Determine the (X, Y) coordinate at the center of the cell enclosing the given text.  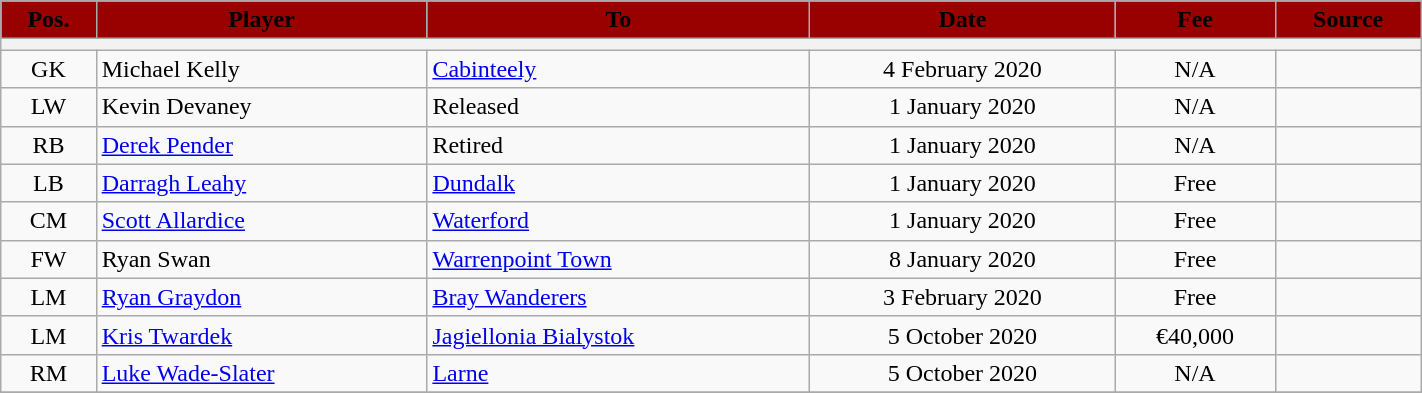
8 January 2020 (962, 259)
Derek Pender (262, 145)
Player (262, 20)
Jagiellonia Bialystok (618, 335)
Kevin Devaney (262, 107)
4 February 2020 (962, 69)
Michael Kelly (262, 69)
3 February 2020 (962, 297)
Darragh Leahy (262, 183)
Waterford (618, 221)
To (618, 20)
Source (1348, 20)
€40,000 (1195, 335)
Ryan Graydon (262, 297)
GK (48, 69)
Warrenpoint Town (618, 259)
Fee (1195, 20)
Bray Wanderers (618, 297)
Released (618, 107)
FW (48, 259)
CM (48, 221)
Scott Allardice (262, 221)
Cabinteely (618, 69)
Kris Twardek (262, 335)
Pos. (48, 20)
Luke Wade-Slater (262, 373)
LW (48, 107)
Ryan Swan (262, 259)
Dundalk (618, 183)
Retired (618, 145)
RM (48, 373)
Larne (618, 373)
Date (962, 20)
LB (48, 183)
RB (48, 145)
